Return (x, y) of the center of cell containing provided text 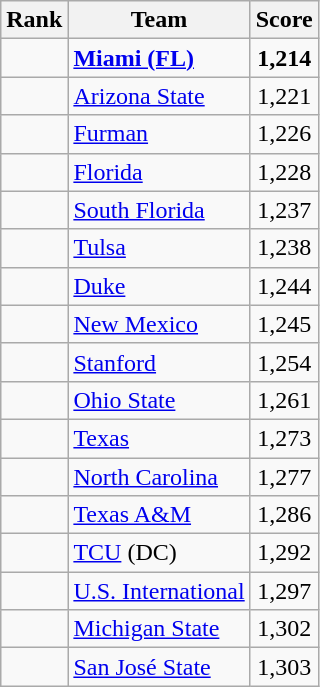
Miami (FL) (159, 58)
TCU (DC) (159, 553)
1,238 (284, 248)
North Carolina (159, 477)
Texas A&M (159, 515)
Michigan State (159, 629)
1,297 (284, 591)
1,277 (284, 477)
Team (159, 20)
1,221 (284, 96)
Stanford (159, 362)
Arizona State (159, 96)
Furman (159, 134)
1,303 (284, 667)
San José State (159, 667)
1,292 (284, 553)
1,228 (284, 172)
1,245 (284, 324)
South Florida (159, 210)
1,254 (284, 362)
1,286 (284, 515)
New Mexico (159, 324)
U.S. International (159, 591)
Florida (159, 172)
1,214 (284, 58)
1,273 (284, 438)
Rank (34, 20)
1,237 (284, 210)
Ohio State (159, 400)
1,226 (284, 134)
Score (284, 20)
Duke (159, 286)
1,244 (284, 286)
Tulsa (159, 248)
Texas (159, 438)
1,302 (284, 629)
1,261 (284, 400)
